Return the [x, y] coordinate for the center point of the cell that contains the specified text.  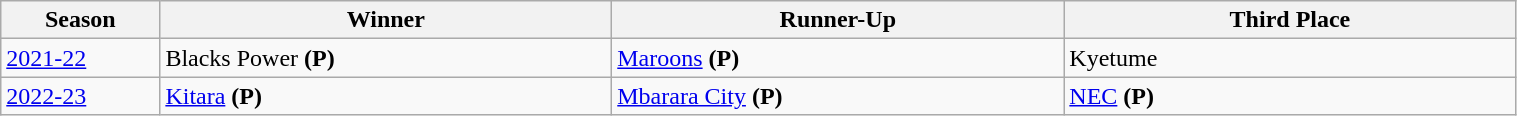
Maroons (P) [838, 58]
Mbarara City (P) [838, 96]
NEC (P) [1290, 96]
Third Place [1290, 20]
2021-22 [80, 58]
2022-23 [80, 96]
Runner-Up [838, 20]
Season [80, 20]
Kitara (P) [386, 96]
Winner [386, 20]
Kyetume [1290, 58]
Blacks Power (P) [386, 58]
